From the cell containing the given text, extract its center point as (x, y) coordinate. 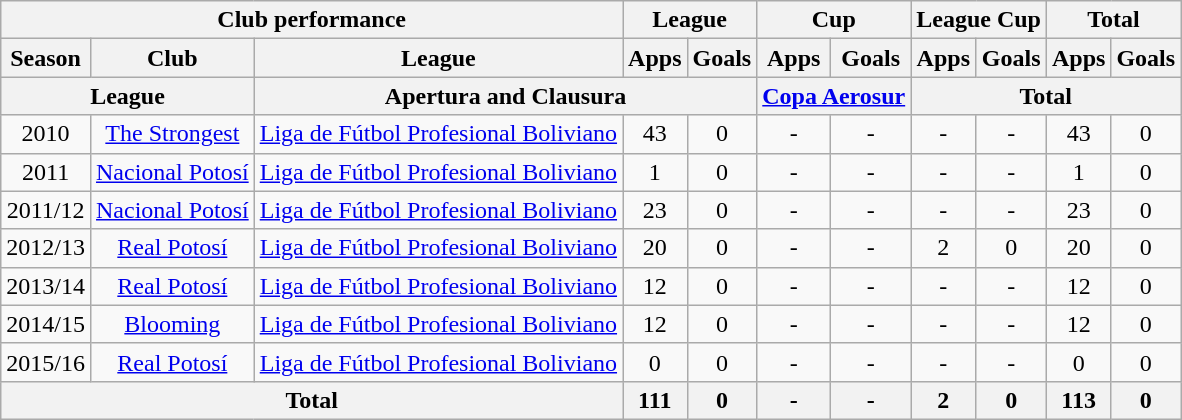
Club (172, 58)
League Cup (979, 20)
The Strongest (172, 134)
2012/13 (46, 248)
2011/12 (46, 210)
Blooming (172, 324)
113 (1078, 400)
Season (46, 58)
Club performance (312, 20)
Cup (834, 20)
Apertura and Clausura (506, 96)
2014/15 (46, 324)
2010 (46, 134)
Copa Aerosur (834, 96)
2013/14 (46, 286)
2015/16 (46, 362)
2011 (46, 172)
111 (655, 400)
